Find where the given text appears and provide that cell's center as (x, y) coordinate. 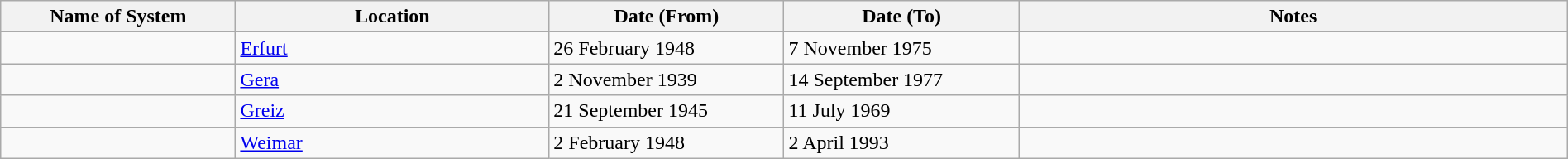
Weimar (392, 142)
21 September 1945 (667, 111)
2 February 1948 (667, 142)
2 April 1993 (901, 142)
Notes (1293, 17)
Name of System (118, 17)
26 February 1948 (667, 48)
Date (To) (901, 17)
14 September 1977 (901, 79)
Date (From) (667, 17)
11 July 1969 (901, 111)
Location (392, 17)
Greiz (392, 111)
7 November 1975 (901, 48)
2 November 1939 (667, 79)
Gera (392, 79)
Erfurt (392, 48)
